For the text-containing cell, return its midpoint in [x, y] coordinate format. 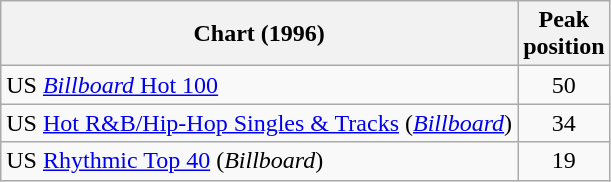
US Billboard Hot 100 [260, 85]
Peakposition [564, 34]
19 [564, 161]
US Rhythmic Top 40 (Billboard) [260, 161]
Chart (1996) [260, 34]
50 [564, 85]
US Hot R&B/Hip-Hop Singles & Tracks (Billboard) [260, 123]
34 [564, 123]
